For the text-containing cell, return its midpoint in [x, y] coordinate format. 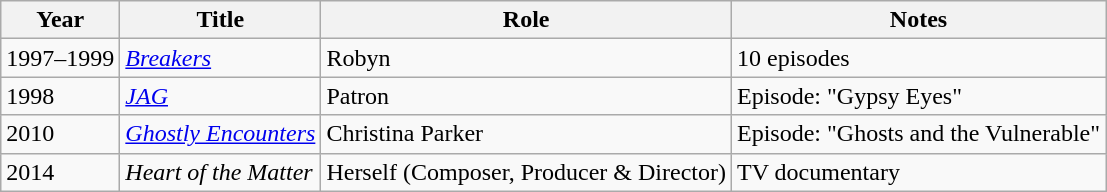
Robyn [526, 58]
10 episodes [919, 58]
Role [526, 20]
TV documentary [919, 172]
Breakers [220, 58]
Episode: "Gypsy Eyes" [919, 96]
2014 [60, 172]
Christina Parker [526, 134]
Year [60, 20]
Herself (Composer, Producer & Director) [526, 172]
Episode: "Ghosts and the Vulnerable" [919, 134]
JAG [220, 96]
2010 [60, 134]
Title [220, 20]
1997–1999 [60, 58]
Patron [526, 96]
Heart of the Matter [220, 172]
Ghostly Encounters [220, 134]
1998 [60, 96]
Notes [919, 20]
